Determine the (x, y) coordinate at the center of the cell enclosing the given text.  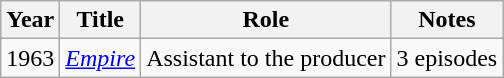
1963 (30, 58)
Assistant to the producer (266, 58)
Notes (447, 20)
3 episodes (447, 58)
Year (30, 20)
Role (266, 20)
Empire (100, 58)
Title (100, 20)
